Locate the cell with the specified text and output its [x, y] center coordinate. 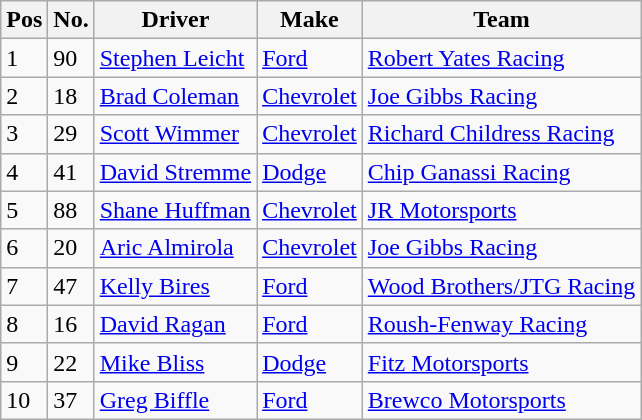
1 [24, 58]
16 [71, 324]
Driver [175, 20]
Scott Wimmer [175, 134]
Greg Biffle [175, 400]
Aric Almirola [175, 248]
Kelly Bires [175, 286]
David Stremme [175, 172]
Brad Coleman [175, 96]
41 [71, 172]
5 [24, 210]
Shane Huffman [175, 210]
Roush-Fenway Racing [501, 324]
22 [71, 362]
Chip Ganassi Racing [501, 172]
9 [24, 362]
Fitz Motorsports [501, 362]
Mike Bliss [175, 362]
Wood Brothers/JTG Racing [501, 286]
No. [71, 20]
90 [71, 58]
Brewco Motorsports [501, 400]
David Ragan [175, 324]
29 [71, 134]
37 [71, 400]
18 [71, 96]
4 [24, 172]
JR Motorsports [501, 210]
2 [24, 96]
3 [24, 134]
Pos [24, 20]
47 [71, 286]
Make [310, 20]
6 [24, 248]
7 [24, 286]
Robert Yates Racing [501, 58]
20 [71, 248]
Stephen Leicht [175, 58]
Team [501, 20]
Richard Childress Racing [501, 134]
10 [24, 400]
8 [24, 324]
88 [71, 210]
